Scan for the cell matching the given text and deliver its (X, Y) coordinate at center. 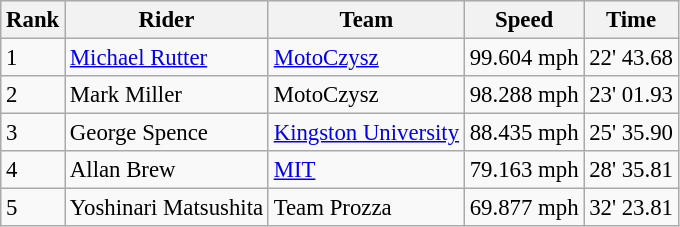
69.877 mph (524, 208)
98.288 mph (524, 95)
2 (33, 95)
Yoshinari Matsushita (167, 208)
Allan Brew (167, 170)
1 (33, 58)
79.163 mph (524, 170)
88.435 mph (524, 133)
22' 43.68 (631, 58)
Time (631, 20)
3 (33, 133)
Rank (33, 20)
Rider (167, 20)
32' 23.81 (631, 208)
28' 35.81 (631, 170)
Team Prozza (366, 208)
MIT (366, 170)
99.604 mph (524, 58)
Michael Rutter (167, 58)
Mark Miller (167, 95)
4 (33, 170)
5 (33, 208)
23' 01.93 (631, 95)
25' 35.90 (631, 133)
Team (366, 20)
George Spence (167, 133)
Kingston University (366, 133)
Speed (524, 20)
